Find where the given text appears and provide that cell's center as (x, y) coordinate. 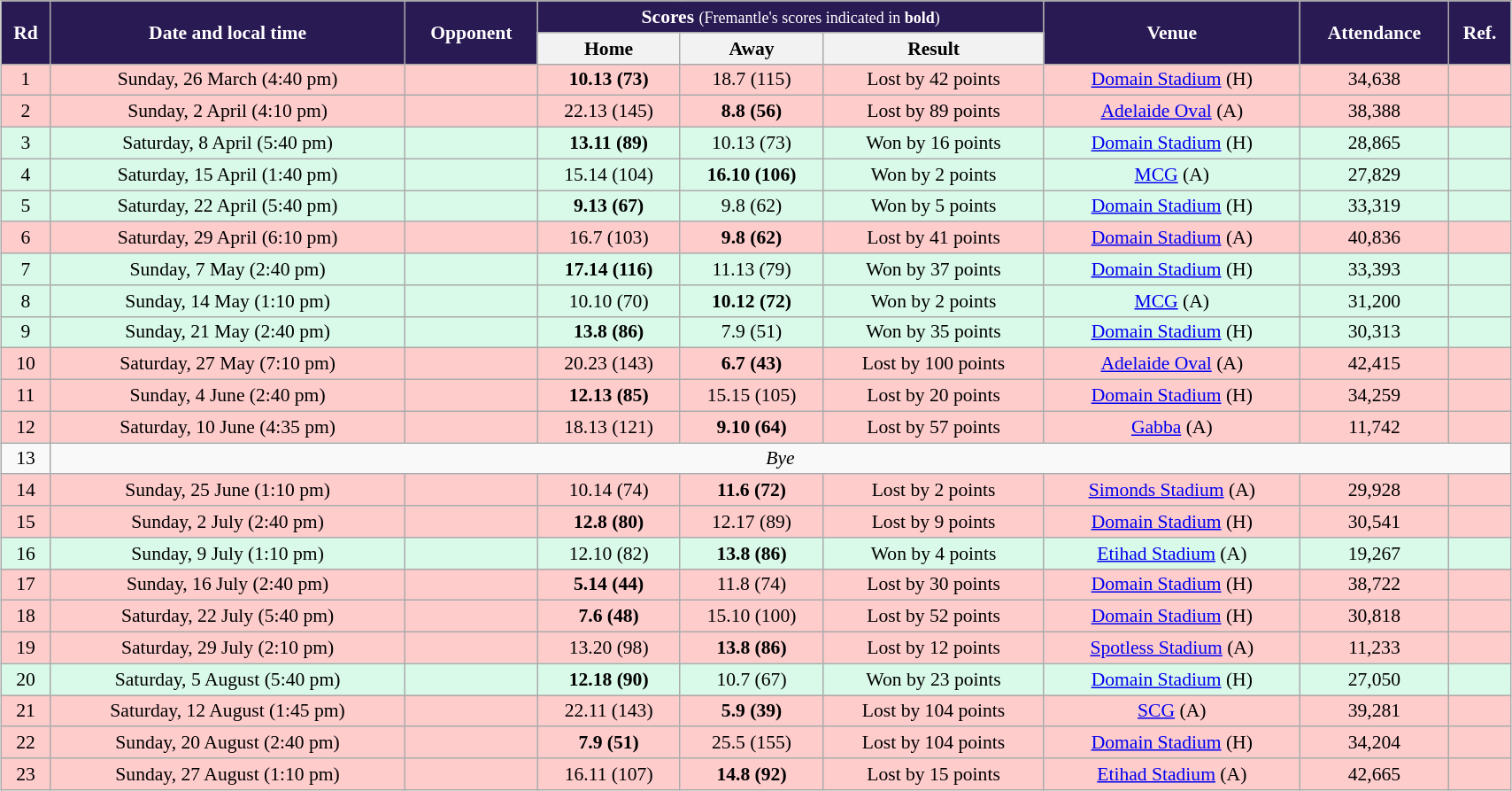
9 (27, 332)
Sunday, 27 August (1:10 pm) (227, 774)
Home (609, 49)
39,281 (1374, 711)
Sunday, 14 May (1:10 pm) (227, 301)
2 (27, 112)
9.10 (64) (751, 427)
Lost by 2 points (934, 491)
11.8 (74) (751, 585)
8 (27, 301)
29,928 (1374, 491)
Lost by 100 points (934, 364)
15 (27, 522)
Lost by 9 points (934, 522)
5.14 (44) (609, 585)
Opponent (471, 32)
10.7 (67) (751, 679)
Lost by 41 points (934, 238)
Result (934, 49)
19 (27, 648)
19,267 (1374, 554)
12.13 (85) (609, 396)
10.10 (70) (609, 301)
Away (751, 49)
Venue (1172, 32)
27,829 (1374, 174)
Saturday, 5 August (5:40 pm) (227, 679)
Simonds Stadium (A) (1172, 491)
Domain Stadium (A) (1172, 238)
11.13 (79) (751, 269)
Sunday, 16 July (2:40 pm) (227, 585)
Saturday, 22 July (5:40 pm) (227, 617)
13.20 (98) (609, 648)
Lost by 15 points (934, 774)
6.7 (43) (751, 364)
Saturday, 22 April (5:40 pm) (227, 206)
17 (27, 585)
42,415 (1374, 364)
10 (27, 364)
40,836 (1374, 238)
3 (27, 143)
15.10 (100) (751, 617)
22.11 (143) (609, 711)
34,204 (1374, 743)
Lost by 42 points (934, 80)
Sunday, 25 June (1:10 pm) (227, 491)
12 (27, 427)
5.9 (39) (751, 711)
Sunday, 2 July (2:40 pm) (227, 522)
12.10 (82) (609, 554)
Sunday, 9 July (1:10 pm) (227, 554)
Spotless Stadium (A) (1172, 648)
Lost by 20 points (934, 396)
34,638 (1374, 80)
Won by 23 points (934, 679)
30,541 (1374, 522)
Sunday, 26 March (4:40 pm) (227, 80)
13.11 (89) (609, 143)
Saturday, 27 May (7:10 pm) (227, 364)
16.11 (107) (609, 774)
23 (27, 774)
33,319 (1374, 206)
16.7 (103) (609, 238)
Sunday, 2 April (4:10 pm) (227, 112)
7 (27, 269)
13 (27, 459)
38,388 (1374, 112)
4 (27, 174)
Gabba (A) (1172, 427)
8.8 (56) (751, 112)
14.8 (92) (751, 774)
Saturday, 8 April (5:40 pm) (227, 143)
12.18 (90) (609, 679)
20 (27, 679)
5 (27, 206)
11 (27, 396)
7.6 (48) (609, 617)
Lost by 12 points (934, 648)
20.23 (143) (609, 364)
1 (27, 80)
30,818 (1374, 617)
SCG (A) (1172, 711)
28,865 (1374, 143)
Saturday, 10 June (4:35 pm) (227, 427)
Lost by 57 points (934, 427)
10.12 (72) (751, 301)
Won by 5 points (934, 206)
21 (27, 711)
11.6 (72) (751, 491)
12.8 (80) (609, 522)
Lost by 30 points (934, 585)
30,313 (1374, 332)
16 (27, 554)
15.14 (104) (609, 174)
6 (27, 238)
Sunday, 20 August (2:40 pm) (227, 743)
Rd (27, 32)
22 (27, 743)
31,200 (1374, 301)
Won by 35 points (934, 332)
Bye (780, 459)
11,233 (1374, 648)
Sunday, 4 June (2:40 pm) (227, 396)
22.13 (145) (609, 112)
25.5 (155) (751, 743)
15.15 (105) (751, 396)
42,665 (1374, 774)
14 (27, 491)
34,259 (1374, 396)
Saturday, 12 August (1:45 pm) (227, 711)
Scores (Fremantle's scores indicated in bold) (791, 17)
11,742 (1374, 427)
18.13 (121) (609, 427)
Saturday, 15 April (1:40 pm) (227, 174)
Ref. (1480, 32)
Won by 37 points (934, 269)
Lost by 89 points (934, 112)
9.13 (67) (609, 206)
12.17 (89) (751, 522)
33,393 (1374, 269)
27,050 (1374, 679)
Attendance (1374, 32)
38,722 (1374, 585)
17.14 (116) (609, 269)
Won by 16 points (934, 143)
Saturday, 29 July (2:10 pm) (227, 648)
Date and local time (227, 32)
16.10 (106) (751, 174)
Sunday, 21 May (2:40 pm) (227, 332)
Saturday, 29 April (6:10 pm) (227, 238)
Lost by 52 points (934, 617)
18.7 (115) (751, 80)
Sunday, 7 May (2:40 pm) (227, 269)
18 (27, 617)
10.14 (74) (609, 491)
Won by 4 points (934, 554)
